Provide the [X, Y] coordinate of the cell's center where the given text is located.  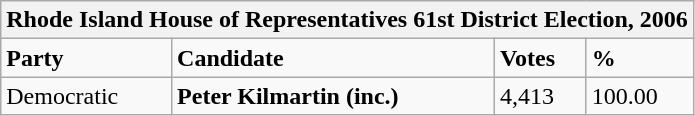
Votes [540, 58]
Peter Kilmartin (inc.) [334, 96]
100.00 [640, 96]
Rhode Island House of Representatives 61st District Election, 2006 [348, 20]
Party [86, 58]
Candidate [334, 58]
4,413 [540, 96]
Democratic [86, 96]
% [640, 58]
